From the cell containing the given text, extract its center point as [x, y] coordinate. 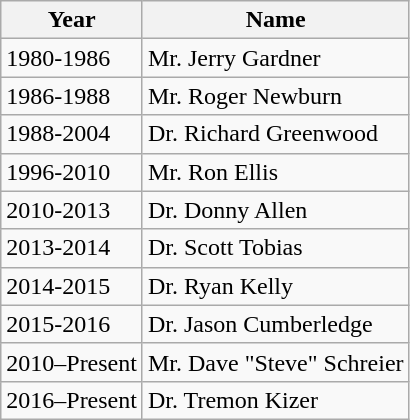
2010–Present [72, 362]
1980-1986 [72, 58]
1986-1988 [72, 96]
1988-2004 [72, 134]
Dr. Ryan Kelly [276, 286]
Dr. Donny Allen [276, 210]
Mr. Dave "Steve" Schreier [276, 362]
Dr. Richard Greenwood [276, 134]
Dr. Jason Cumberledge [276, 324]
Dr. Tremon Kizer [276, 400]
2013-2014 [72, 248]
2015-2016 [72, 324]
Name [276, 20]
Year [72, 20]
Mr. Roger Newburn [276, 96]
2010-2013 [72, 210]
Mr. Jerry Gardner [276, 58]
2014-2015 [72, 286]
Mr. Ron Ellis [276, 172]
Dr. Scott Tobias [276, 248]
1996-2010 [72, 172]
2016–Present [72, 400]
